Output the [X, Y] coordinate of the center of the cell containing the given text.  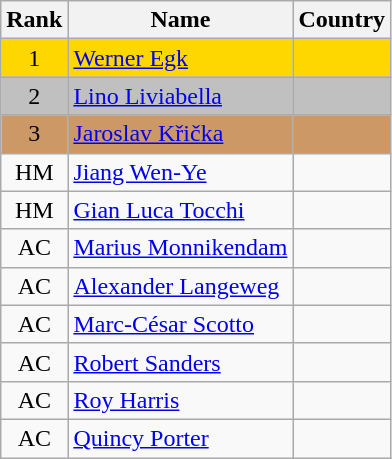
Rank [34, 20]
Werner Egk [180, 58]
1 [34, 58]
Gian Luca Tocchi [180, 210]
Quincy Porter [180, 438]
Name [180, 20]
Marc-César Scotto [180, 324]
Marius Monnikendam [180, 248]
Roy Harris [180, 400]
Jaroslav Křička [180, 134]
Alexander Langeweg [180, 286]
Lino Liviabella [180, 96]
Jiang Wen-Ye [180, 172]
Country [342, 20]
3 [34, 134]
Robert Sanders [180, 362]
2 [34, 96]
